Scan for the cell matching the given text and deliver its [x, y] coordinate at center. 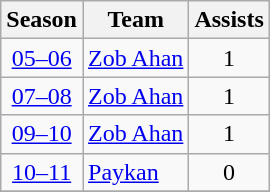
Assists [229, 20]
10–11 [42, 172]
05–06 [42, 58]
07–08 [42, 96]
Paykan [135, 172]
0 [229, 172]
Season [42, 20]
Team [135, 20]
09–10 [42, 134]
